Pinpoint the cell where the given text exists, returning its [X, Y] midpoint coordinate. 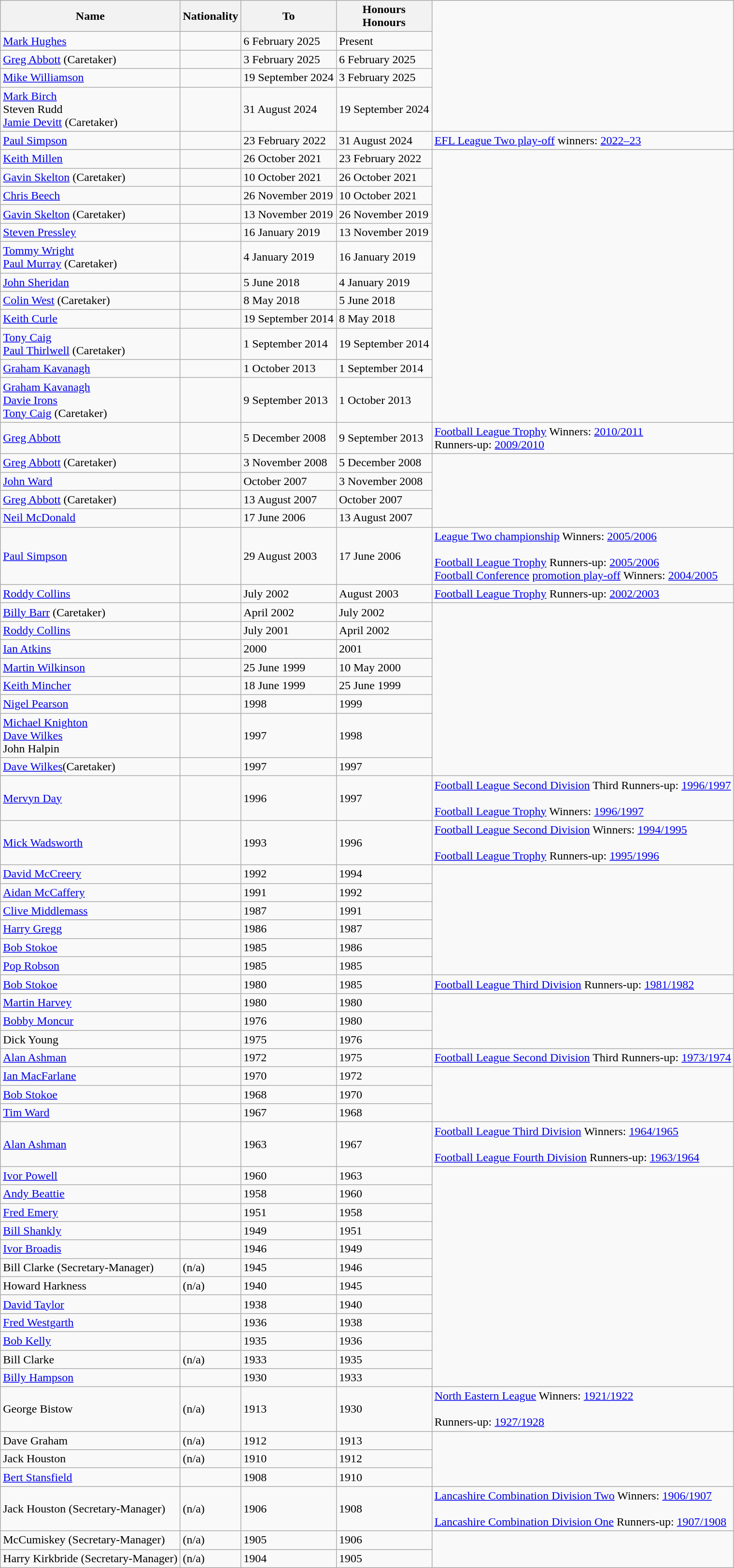
29 August 2003 [289, 556]
2000 [289, 649]
Keith Mincher [90, 686]
Fred Emery [90, 1212]
Dave Graham [90, 1441]
Jack Houston (Secretary-Manager) [90, 1509]
Pop Robson [90, 966]
Tommy WrightPaul Murray (Caretaker) [90, 257]
Name [90, 16]
1904 [289, 1558]
Harry Kirkbride (Secretary-Manager) [90, 1558]
Bert Stansfield [90, 1477]
Nationality [211, 16]
Mervyn Day [90, 798]
Lancashire Combination Division Two Winners: 1906/1907 Lancashire Combination Division One Runners-up: 1907/1908 [582, 1509]
1993 [289, 843]
August 2003 [384, 594]
Bill Shankly [90, 1231]
Harry Gregg [90, 929]
Tony CaigPaul Thirlwell (Caretaker) [90, 344]
Steven Pressley [90, 232]
Ivor Powell [90, 1176]
George Bistow [90, 1409]
Andy Beattie [90, 1194]
John Ward [90, 481]
Dave Wilkes(Caretaker) [90, 767]
Keith Millen [90, 159]
July 2001 [289, 630]
Football League Third Division Runners-up: 1981/1982 [582, 984]
Football League Second Division Third Runners-up: 1973/1974 [582, 1058]
Mick Wadsworth [90, 843]
To [289, 16]
Bill Clarke [90, 1360]
Martin Wilkinson [90, 667]
Chris Beech [90, 195]
McCumiskey (Secretary-Manager) [90, 1540]
Ian Atkins [90, 649]
Clive Middlemass [90, 911]
Graham KavanaghDavie IronsTony Caig (Caretaker) [90, 400]
Bobby Moncur [90, 1021]
Graham Kavanagh [90, 369]
Aidan McCaffery [90, 892]
Billy Barr (Caretaker) [90, 612]
Howard Harkness [90, 1286]
2001 [384, 649]
Present [384, 41]
Bill Clarke (Secretary-Manager) [90, 1267]
Dick Young [90, 1039]
Football League Trophy Runners-up: 2002/2003 [582, 594]
Football League Second Division Winners: 1994/1995Football League Trophy Runners-up: 1995/1996 [582, 843]
Football League Trophy Winners: 2010/2011Runners-up: 2009/2010 [582, 438]
Tim Ward [90, 1113]
18 June 1999 [289, 686]
10 May 2000 [384, 667]
Michael KnightonDave WilkesJohn Halpin [90, 735]
Mark Hughes [90, 41]
Martin Harvey [90, 1002]
Neil McDonald [90, 518]
Bob Kelly [90, 1341]
John Sheridan [90, 282]
Ivor Broadis [90, 1249]
Jack Houston [90, 1459]
Ian MacFarlane [90, 1076]
Greg Abbott [90, 438]
Football League Third Division Winners: 1964/1965Football League Fourth Division Runners-up: 1963/1964 [582, 1144]
1994 [384, 874]
HonoursHonours [384, 16]
Billy Hampson [90, 1378]
1999 [384, 704]
Fred Westgarth [90, 1322]
Mike Williamson [90, 78]
David Taylor [90, 1304]
League Two championship Winners: 2005/2006Football League Trophy Runners-up: 2005/2006 Football Conference promotion play-off Winners: 2004/2005 [582, 556]
Colin West (Caretaker) [90, 301]
Keith Curle [90, 319]
EFL League Two play-off winners: 2022–23 [582, 140]
Mark BirchSteven RuddJamie Devitt (Caretaker) [90, 109]
Football League Second Division Third Runners-up: 1996/1997Football League Trophy Winners: 1996/1997 [582, 798]
North Eastern League Winners: 1921/1922Runners-up: 1927/1928 [582, 1409]
David McCreery [90, 874]
Nigel Pearson [90, 704]
